Find where the given text appears and provide that cell's center as (X, Y) coordinate. 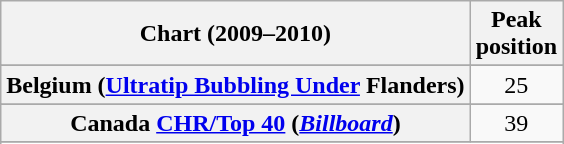
Peakposition (516, 34)
39 (516, 123)
25 (516, 85)
Belgium (Ultratip Bubbling Under Flanders) (236, 85)
Chart (2009–2010) (236, 34)
Canada CHR/Top 40 (Billboard) (236, 123)
